Locate the cell with the specified text and output its [x, y] center coordinate. 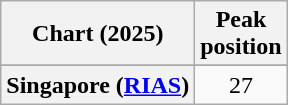
27 [241, 85]
Peakposition [241, 34]
Singapore (RIAS) [98, 85]
Chart (2025) [98, 34]
